Identify which cell holds the provided text, then report its (X, Y) central coordinate. 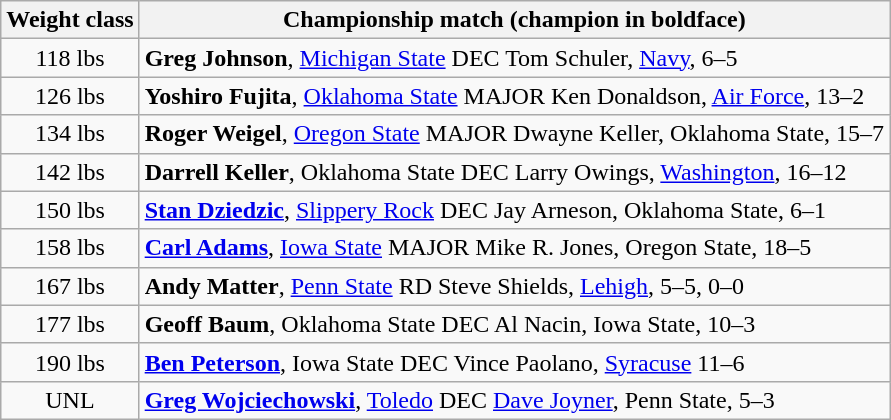
Weight class (70, 20)
Yoshiro Fujita, Oklahoma State MAJOR Ken Donaldson, Air Force, 13–2 (514, 96)
UNL (70, 400)
118 lbs (70, 58)
158 lbs (70, 248)
134 lbs (70, 134)
Carl Adams, Iowa State MAJOR Mike R. Jones, Oregon State, 18–5 (514, 248)
167 lbs (70, 286)
150 lbs (70, 210)
177 lbs (70, 324)
Roger Weigel, Oregon State MAJOR Dwayne Keller, Oklahoma State, 15–7 (514, 134)
126 lbs (70, 96)
Greg Johnson, Michigan State DEC Tom Schuler, Navy, 6–5 (514, 58)
Ben Peterson, Iowa State DEC Vince Paolano, Syracuse 11–6 (514, 362)
Darrell Keller, Oklahoma State DEC Larry Owings, Washington, 16–12 (514, 172)
Championship match (champion in boldface) (514, 20)
Andy Matter, Penn State RD Steve Shields, Lehigh, 5–5, 0–0 (514, 286)
Stan Dziedzic, Slippery Rock DEC Jay Arneson, Oklahoma State, 6–1 (514, 210)
142 lbs (70, 172)
190 lbs (70, 362)
Greg Wojciechowski, Toledo DEC Dave Joyner, Penn State, 5–3 (514, 400)
Geoff Baum, Oklahoma State DEC Al Nacin, Iowa State, 10–3 (514, 324)
